Scan for the cell matching the given text and deliver its (X, Y) coordinate at center. 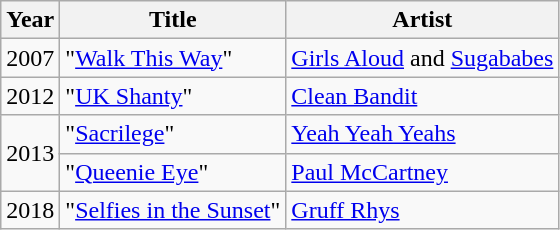
2012 (30, 96)
"Queenie Eye" (173, 172)
Gruff Rhys (422, 210)
"Selfies in the Sunset" (173, 210)
Paul McCartney (422, 172)
Title (173, 20)
Year (30, 20)
Clean Bandit (422, 96)
"Walk This Way" (173, 58)
2018 (30, 210)
"UK Shanty" (173, 96)
Girls Aloud and Sugababes (422, 58)
Artist (422, 20)
2013 (30, 153)
2007 (30, 58)
Yeah Yeah Yeahs (422, 134)
"Sacrilege" (173, 134)
